Capture the cell that displays the provided text and extract its (x, y) central coordinate. 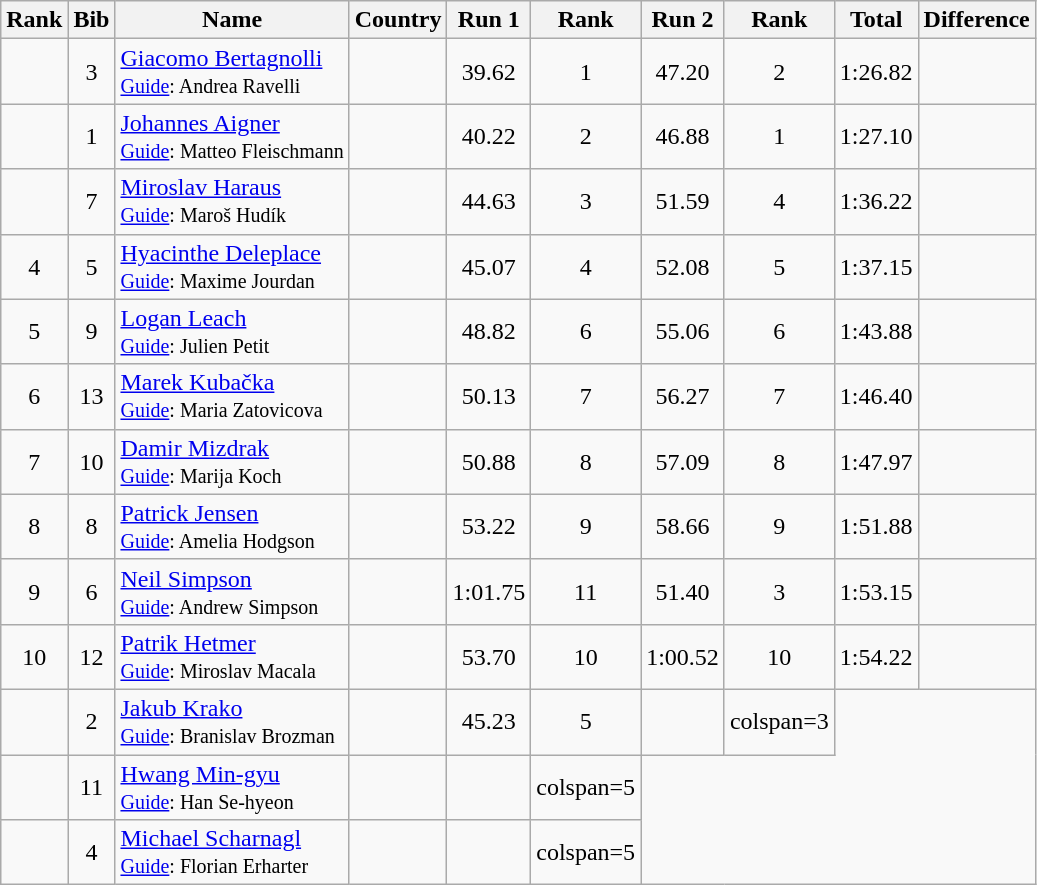
55.06 (683, 332)
Miroslav HarausGuide: Maroš Hudík (232, 202)
Total (876, 20)
51.40 (683, 592)
52.08 (683, 266)
58.66 (683, 526)
50.88 (489, 462)
Logan LeachGuide: Julien Petit (232, 332)
12 (92, 656)
Run 2 (683, 20)
1:27.10 (876, 136)
39.62 (489, 72)
1:54.22 (876, 656)
Country (398, 20)
53.22 (489, 526)
Neil SimpsonGuide: Andrew Simpson (232, 592)
1:46.40 (876, 396)
Hwang Min-gyuGuide: Han Se-hyeon (232, 786)
Patrick JensenGuide: Amelia Hodgson (232, 526)
1:36.22 (876, 202)
53.70 (489, 656)
48.82 (489, 332)
50.13 (489, 396)
Damir MizdrakGuide: Marija Koch (232, 462)
Johannes AignerGuide: Matteo Fleischmann (232, 136)
colspan=3 (779, 722)
Bib (92, 20)
1:37.15 (876, 266)
44.63 (489, 202)
Giacomo BertagnolliGuide: Andrea Ravelli (232, 72)
45.23 (489, 722)
Hyacinthe DeleplaceGuide: Maxime Jourdan (232, 266)
46.88 (683, 136)
57.09 (683, 462)
1:51.88 (876, 526)
51.59 (683, 202)
1:47.97 (876, 462)
Name (232, 20)
Run 1 (489, 20)
Marek KubačkaGuide: Maria Zatovicova (232, 396)
13 (92, 396)
1:43.88 (876, 332)
Patrik HetmerGuide: Miroslav Macala (232, 656)
1:00.52 (683, 656)
Michael ScharnaglGuide: Florian Erharter (232, 852)
56.27 (683, 396)
40.22 (489, 136)
1:26.82 (876, 72)
45.07 (489, 266)
1:01.75 (489, 592)
Jakub KrakoGuide: Branislav Brozman (232, 722)
Difference (976, 20)
1:53.15 (876, 592)
47.20 (683, 72)
